Output the [X, Y] coordinate of the center of the cell containing the given text.  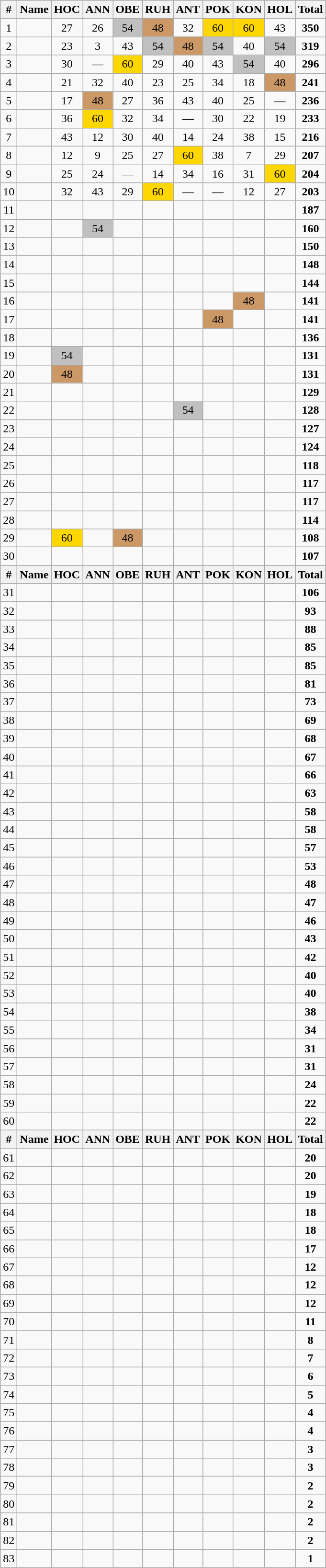
93 [311, 611]
106 [311, 593]
76 [9, 1431]
124 [311, 447]
52 [9, 975]
51 [9, 957]
144 [311, 283]
241 [311, 82]
49 [9, 921]
41 [9, 775]
28 [9, 519]
13 [9, 247]
74 [9, 1395]
216 [311, 137]
79 [9, 1486]
10 [9, 192]
44 [9, 830]
108 [311, 538]
82 [9, 1540]
236 [311, 101]
160 [311, 228]
127 [311, 429]
33 [9, 629]
78 [9, 1467]
207 [311, 155]
203 [311, 192]
45 [9, 848]
59 [9, 1103]
55 [9, 1030]
64 [9, 1212]
39 [9, 738]
128 [311, 410]
65 [9, 1230]
35 [9, 666]
37 [9, 702]
129 [311, 392]
61 [9, 1158]
296 [311, 64]
70 [9, 1321]
72 [9, 1358]
107 [311, 556]
62 [9, 1176]
114 [311, 519]
233 [311, 119]
136 [311, 338]
56 [9, 1048]
75 [9, 1413]
50 [9, 939]
83 [9, 1558]
80 [9, 1504]
77 [9, 1449]
350 [311, 28]
319 [311, 46]
204 [311, 173]
118 [311, 465]
150 [311, 247]
148 [311, 265]
88 [311, 629]
71 [9, 1340]
187 [311, 210]
